Detect which cell encompasses the target text, then output its [x, y] center coordinate. 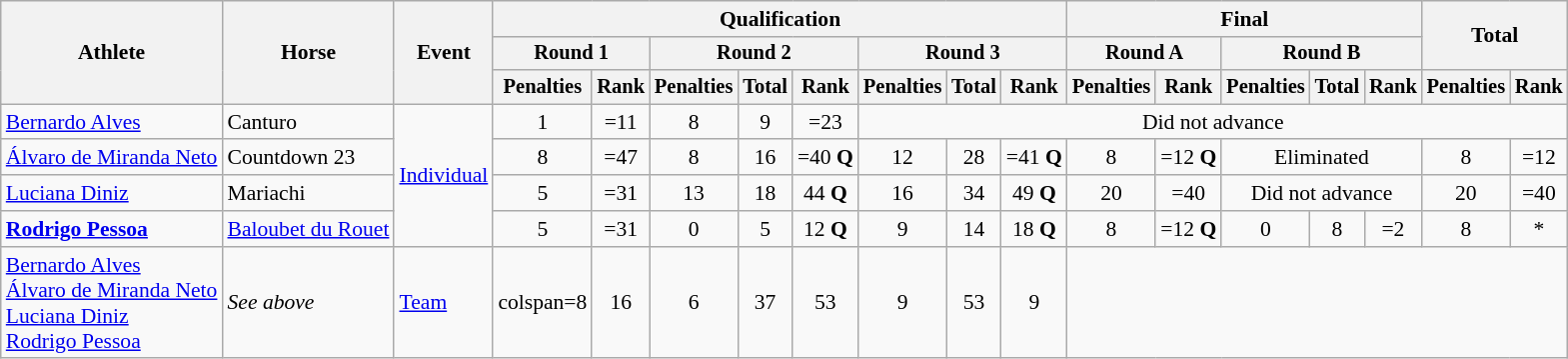
6 [694, 303]
Team [444, 303]
49 Q [1034, 193]
See above [308, 303]
Horse [308, 52]
Individual [444, 175]
Round 2 [754, 54]
* [1539, 229]
Álvaro de Miranda Neto [112, 158]
=2 [1393, 229]
=12 [1539, 158]
Athlete [112, 52]
13 [694, 193]
Final [1245, 19]
Round 1 [572, 54]
Luciana Diniz [112, 193]
Rodrigo Pessoa [112, 229]
14 [973, 229]
Eliminated [1321, 158]
34 [973, 193]
=40 Q [825, 158]
Event [444, 52]
Round A [1144, 54]
Round B [1321, 54]
Countdown 23 [308, 158]
37 [766, 303]
28 [973, 158]
18 Q [1034, 229]
=23 [825, 122]
18 [766, 193]
Bernardo Alves [112, 122]
12 [902, 158]
=41 Q [1034, 158]
44 Q [825, 193]
colspan=8 [542, 303]
Baloubet du Rouet [308, 229]
12 Q [825, 229]
1 [542, 122]
Canturo [308, 122]
=11 [621, 122]
Mariachi [308, 193]
Bernardo AlvesÁlvaro de Miranda NetoLuciana DinizRodrigo Pessoa [112, 303]
Qualification [780, 19]
=47 [621, 158]
Round 3 [963, 54]
